Capture the cell that displays the provided text and extract its [x, y] central coordinate. 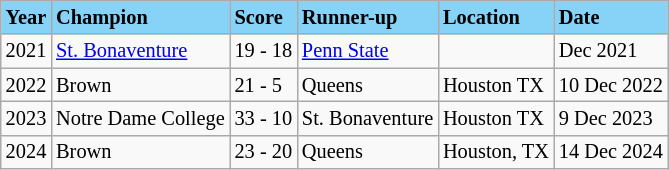
Houston, TX [496, 152]
Dec 2021 [611, 51]
Date [611, 17]
Year [26, 17]
14 Dec 2024 [611, 152]
19 - 18 [264, 51]
9 Dec 2023 [611, 118]
2024 [26, 152]
10 Dec 2022 [611, 85]
Penn State [368, 51]
Champion [140, 17]
Location [496, 17]
33 - 10 [264, 118]
2023 [26, 118]
Notre Dame College [140, 118]
23 - 20 [264, 152]
2021 [26, 51]
21 - 5 [264, 85]
Runner-up [368, 17]
2022 [26, 85]
Score [264, 17]
